Scan for the cell matching the given text and deliver its [x, y] coordinate at center. 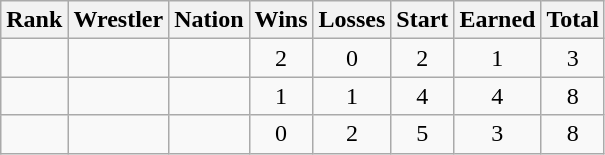
5 [422, 134]
Nation [209, 20]
Earned [498, 20]
Losses [352, 20]
Wins [281, 20]
Rank [34, 20]
Start [422, 20]
Total [573, 20]
Wrestler [118, 20]
